Determine the (X, Y) coordinate at the center of the cell enclosing the given text.  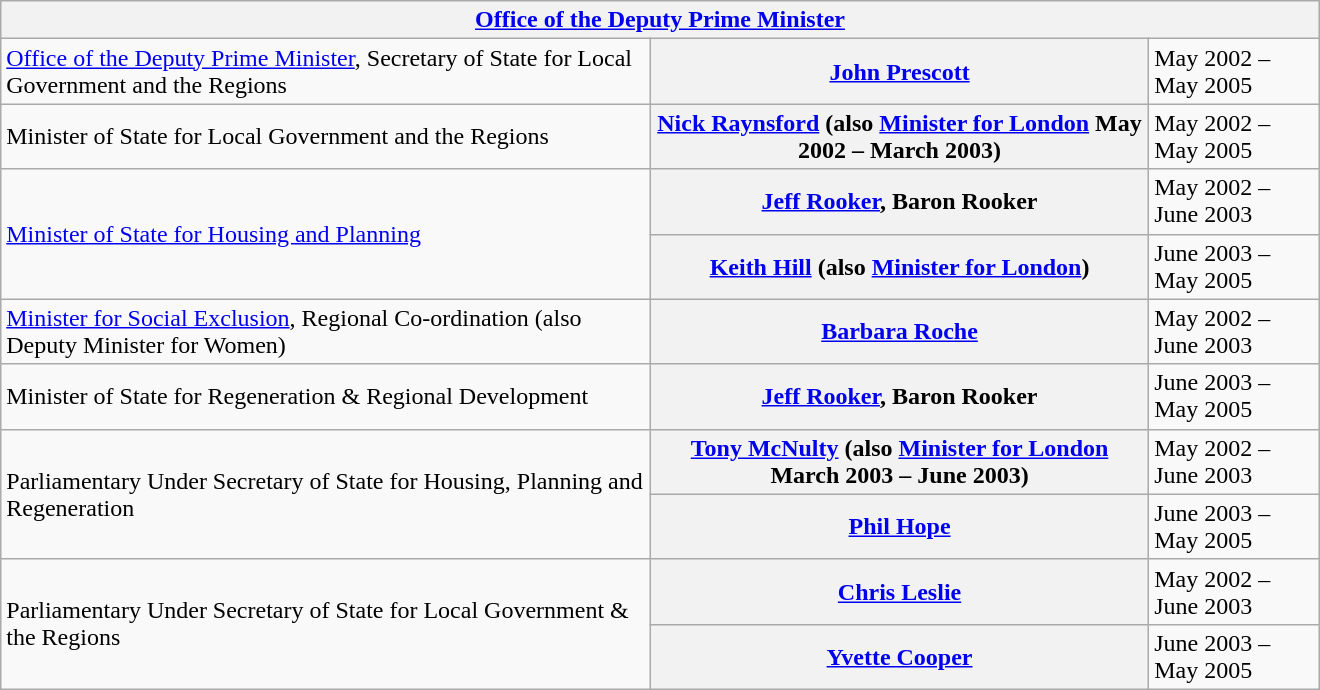
Minister of State for Regeneration & Regional Development (326, 396)
Minister of State for Local Government and the Regions (326, 136)
Parliamentary Under Secretary of State for Local Government & the Regions (326, 624)
Nick Raynsford (also Minister for London May 2002 – March 2003) (899, 136)
Parliamentary Under Secretary of State for Housing, Planning and Regeneration (326, 494)
John Prescott (899, 72)
Minister for Social Exclusion, Regional Co-ordination (also Deputy Minister for Women) (326, 332)
Phil Hope (899, 526)
Office of the Deputy Prime Minister, Secretary of State for Local Government and the Regions (326, 72)
Barbara Roche (899, 332)
Keith Hill (also Minister for London) (899, 266)
Tony McNulty (also Minister for London March 2003 – June 2003) (899, 462)
Chris Leslie (899, 592)
Minister of State for Housing and Planning (326, 234)
Yvette Cooper (899, 656)
Office of the Deputy Prime Minister (660, 20)
